For the text-containing cell, return its midpoint in [x, y] coordinate format. 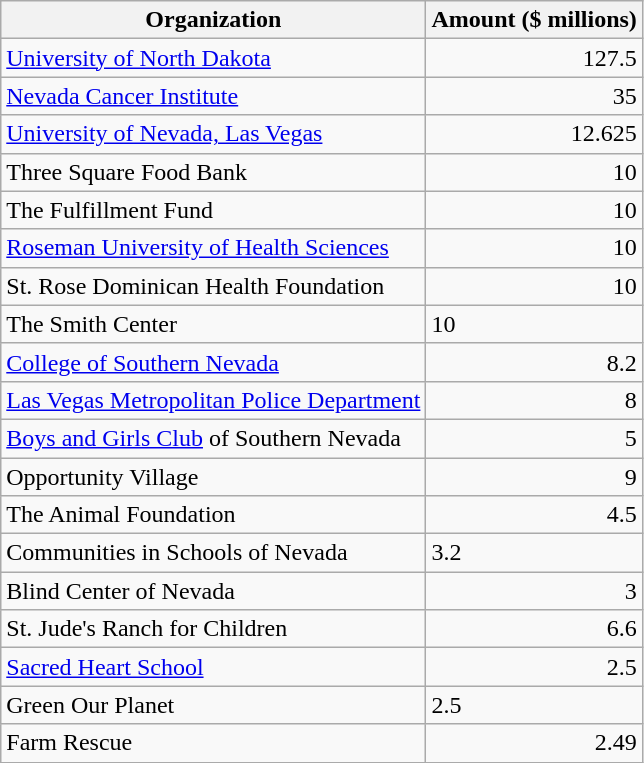
Organization [214, 20]
The Smith Center [214, 324]
University of Nevada, Las Vegas [214, 134]
College of Southern Nevada [214, 362]
The Animal Foundation [214, 515]
3 [534, 591]
Nevada Cancer Institute [214, 96]
University of North Dakota [214, 58]
12.625 [534, 134]
Las Vegas Metropolitan Police Department [214, 400]
5 [534, 438]
35 [534, 96]
St. Rose Dominican Health Foundation [214, 286]
Blind Center of Nevada [214, 591]
Roseman University of Health Sciences [214, 248]
Three Square Food Bank [214, 172]
Boys and Girls Club of Southern Nevada [214, 438]
Opportunity Village [214, 477]
Communities in Schools of Nevada [214, 553]
Sacred Heart School [214, 667]
4.5 [534, 515]
Green Our Planet [214, 705]
2.49 [534, 743]
6.6 [534, 629]
9 [534, 477]
8 [534, 400]
Amount ($ millions) [534, 20]
127.5 [534, 58]
St. Jude's Ranch for Children [214, 629]
8.2 [534, 362]
3.2 [534, 553]
The Fulfillment Fund [214, 210]
Farm Rescue [214, 743]
